Output the (X, Y) coordinate of the center of the cell containing the given text.  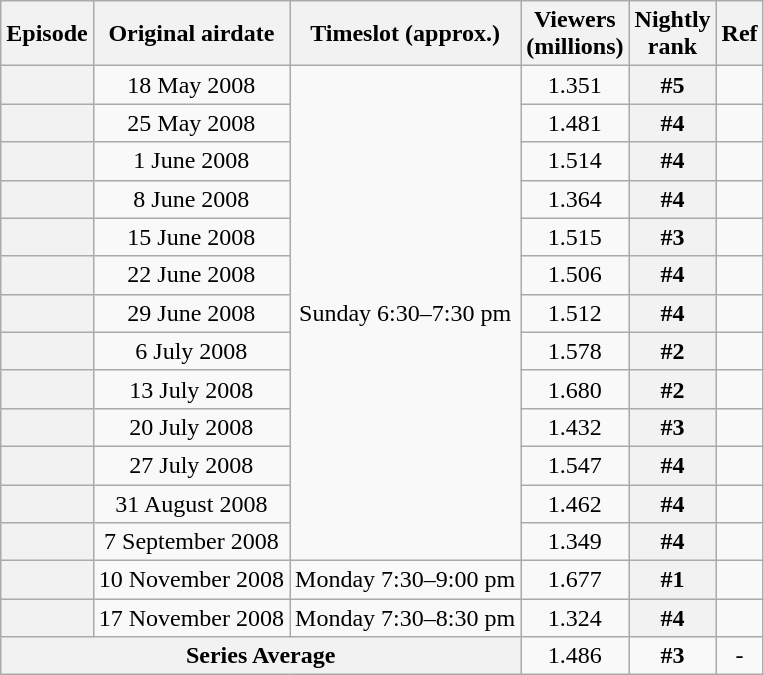
1.486 (575, 656)
Series Average (261, 656)
25 May 2008 (191, 123)
Monday 7:30–8:30 pm (406, 618)
17 November 2008 (191, 618)
1.578 (575, 351)
1 June 2008 (191, 161)
1.349 (575, 542)
10 November 2008 (191, 580)
22 June 2008 (191, 275)
#5 (672, 85)
7 September 2008 (191, 542)
1.515 (575, 237)
Nightlyrank (672, 34)
- (740, 656)
27 July 2008 (191, 465)
1.547 (575, 465)
1.680 (575, 389)
1.512 (575, 313)
31 August 2008 (191, 503)
20 July 2008 (191, 427)
1.506 (575, 275)
1.324 (575, 618)
Viewers(millions) (575, 34)
1.481 (575, 123)
18 May 2008 (191, 85)
Sunday 6:30–7:30 pm (406, 314)
15 June 2008 (191, 237)
1.351 (575, 85)
Timeslot (approx.) (406, 34)
1.364 (575, 199)
Monday 7:30–9:00 pm (406, 580)
Ref (740, 34)
Episode (47, 34)
Original airdate (191, 34)
6 July 2008 (191, 351)
1.462 (575, 503)
8 June 2008 (191, 199)
13 July 2008 (191, 389)
1.432 (575, 427)
1.514 (575, 161)
1.677 (575, 580)
#1 (672, 580)
29 June 2008 (191, 313)
